Capture the cell that displays the provided text and extract its (X, Y) central coordinate. 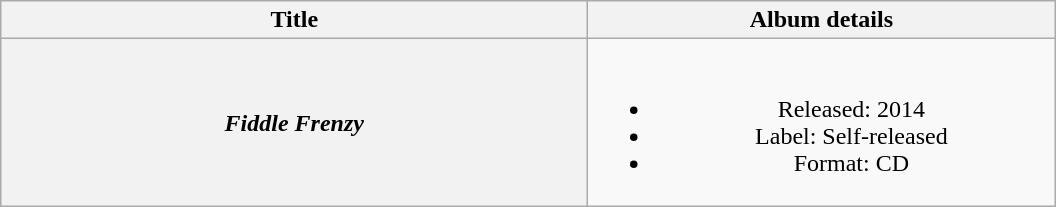
Fiddle Frenzy (294, 122)
Released: 2014Label: Self-releasedFormat: CD (822, 122)
Title (294, 20)
Album details (822, 20)
